Determine the [x, y] coordinate at the center of the cell enclosing the given text.  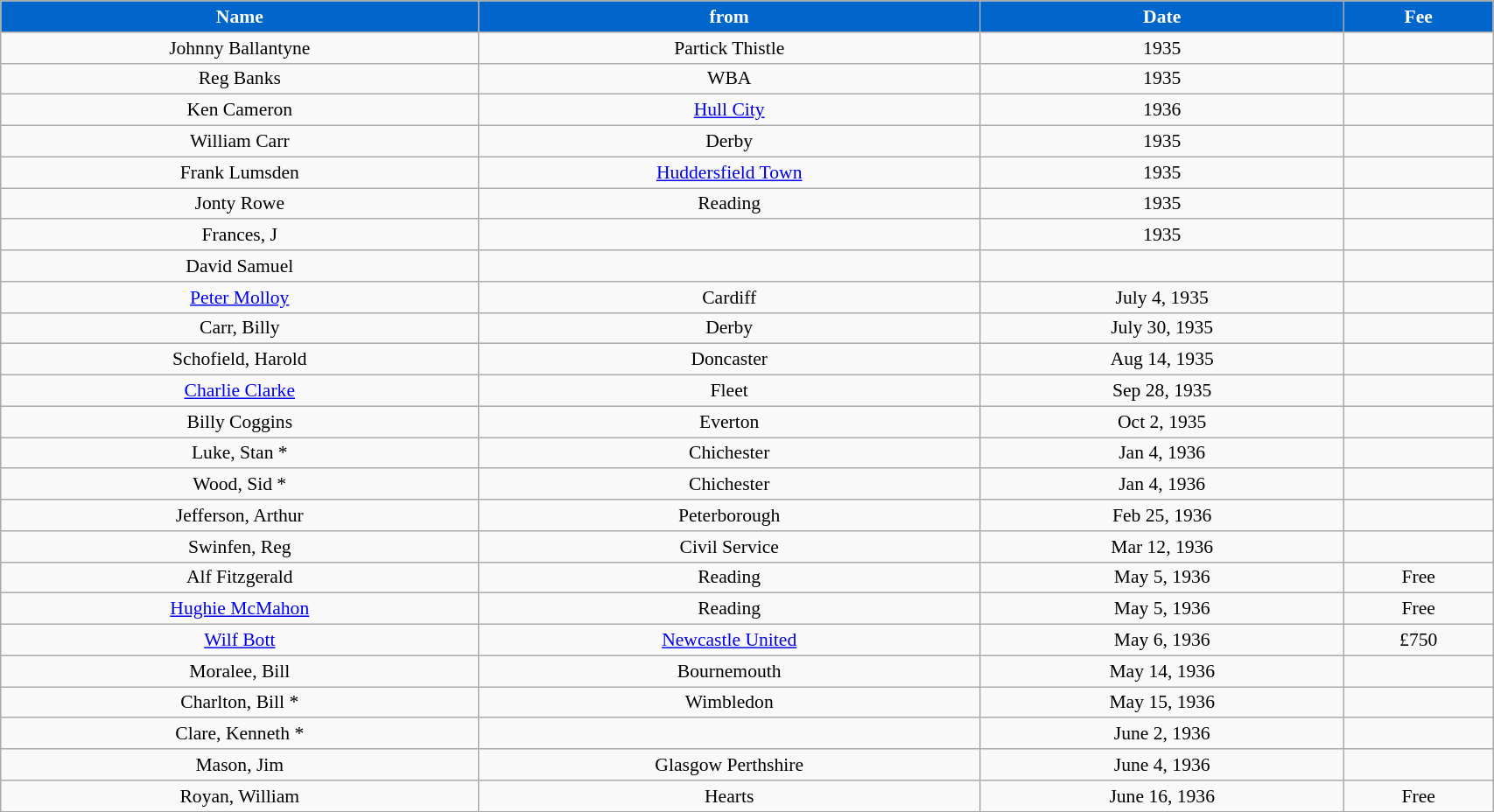
Fleet [730, 391]
Billy Coggins [240, 422]
Mar 12, 1936 [1162, 547]
Moralee, Bill [240, 671]
William Carr [240, 142]
Charlton, Bill * [240, 703]
Feb 25, 1936 [1162, 515]
1936 [1162, 110]
Newcastle United [730, 640]
Everton [730, 422]
Mason, Jim [240, 765]
Hearts [730, 796]
Wood, Sid * [240, 485]
Peterborough [730, 515]
Glasgow Perthshire [730, 765]
June 4, 1936 [1162, 765]
Clare, Kenneth * [240, 734]
Carr, Billy [240, 328]
July 30, 1935 [1162, 328]
Royan, William [240, 796]
Partick Thistle [730, 48]
Peter Molloy [240, 297]
Frances, J [240, 235]
WBA [730, 79]
from [730, 17]
Ken Cameron [240, 110]
Wilf Bott [240, 640]
Frank Lumsden [240, 172]
Cardiff [730, 297]
July 4, 1935 [1162, 297]
Name [240, 17]
Schofield, Harold [240, 360]
June 16, 1936 [1162, 796]
Civil Service [730, 547]
May 14, 1936 [1162, 671]
Bournemouth [730, 671]
Huddersfield Town [730, 172]
Johnny Ballantyne [240, 48]
£750 [1419, 640]
David Samuel [240, 266]
Hughie McMahon [240, 609]
Reg Banks [240, 79]
Alf Fitzgerald [240, 577]
Aug 14, 1935 [1162, 360]
June 2, 1936 [1162, 734]
Jefferson, Arthur [240, 515]
Luke, Stan * [240, 453]
Doncaster [730, 360]
Oct 2, 1935 [1162, 422]
Swinfen, Reg [240, 547]
Date [1162, 17]
Wimbledon [730, 703]
May 6, 1936 [1162, 640]
Fee [1419, 17]
Jonty Rowe [240, 204]
Charlie Clarke [240, 391]
Sep 28, 1935 [1162, 391]
May 15, 1936 [1162, 703]
Hull City [730, 110]
